Return (x, y) of the center of cell containing provided text 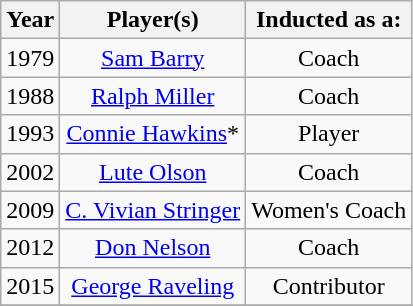
Contributor (329, 286)
1993 (30, 134)
2009 (30, 210)
Connie Hawkins* (153, 134)
George Raveling (153, 286)
Player (329, 134)
2012 (30, 248)
1979 (30, 58)
Lute Olson (153, 172)
Sam Barry (153, 58)
Ralph Miller (153, 96)
1988 (30, 96)
Player(s) (153, 20)
Don Nelson (153, 248)
2015 (30, 286)
Year (30, 20)
Women's Coach (329, 210)
Inducted as a: (329, 20)
2002 (30, 172)
C. Vivian Stringer (153, 210)
